Find where the given text appears and provide that cell's center as [X, Y] coordinate. 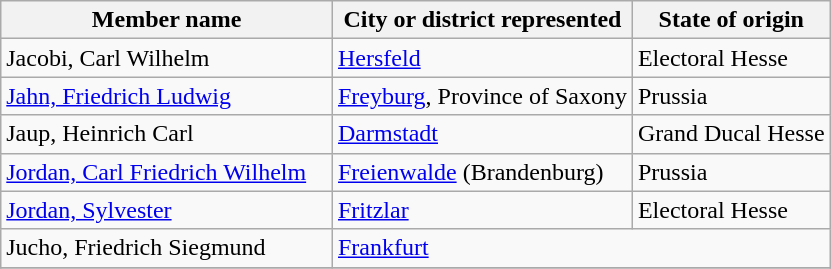
Frankfurt [581, 248]
Fritzlar [482, 210]
Jacobi, Carl Wilhelm [167, 58]
Jahn, Friedrich Ludwig [167, 96]
Jaup, Heinrich Carl [167, 134]
Darmstadt [482, 134]
Freyburg, Province of Saxony [482, 96]
State of origin [731, 20]
Jordan, Sylvester [167, 210]
Member name [167, 20]
Jordan, Carl Friedrich Wilhelm [167, 172]
Jucho, Friedrich Siegmund [167, 248]
City or district represented [482, 20]
Hersfeld [482, 58]
Freienwalde (Brandenburg) [482, 172]
Grand Ducal Hesse [731, 134]
